Scan for the cell matching the given text and deliver its (X, Y) coordinate at center. 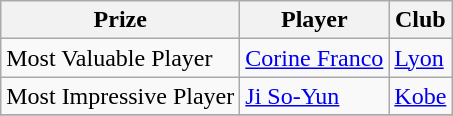
Kobe (420, 96)
Ji So-Yun (314, 96)
Lyon (420, 58)
Club (420, 20)
Prize (120, 20)
Player (314, 20)
Most Impressive Player (120, 96)
Most Valuable Player (120, 58)
Corine Franco (314, 58)
